Return (x, y) of the center of cell containing provided text 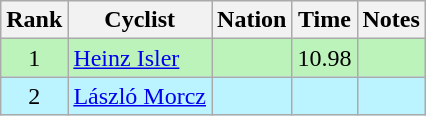
2 (34, 96)
1 (34, 58)
Cyclist (140, 20)
10.98 (324, 58)
Notes (391, 20)
Time (324, 20)
Nation (252, 20)
László Morcz (140, 96)
Heinz Isler (140, 58)
Rank (34, 20)
